Scan for the cell matching the given text and deliver its (X, Y) coordinate at center. 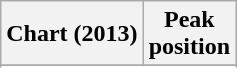
Peakposition (189, 34)
Chart (2013) (72, 34)
